Extract the (x, y) coordinate from the center of the cell holding the provided text.  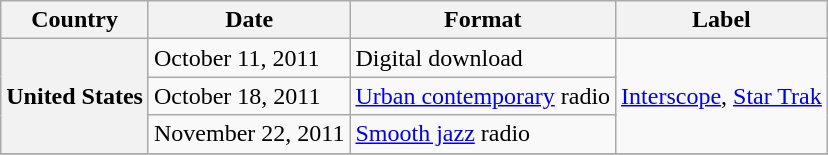
Smooth jazz radio (483, 134)
Interscope, Star Trak (722, 96)
Format (483, 20)
Country (75, 20)
Date (248, 20)
Label (722, 20)
Digital download (483, 58)
November 22, 2011 (248, 134)
October 11, 2011 (248, 58)
October 18, 2011 (248, 96)
United States (75, 96)
Urban contemporary radio (483, 96)
